Search for the cell housing the specified text and yield its (X, Y) center coordinate. 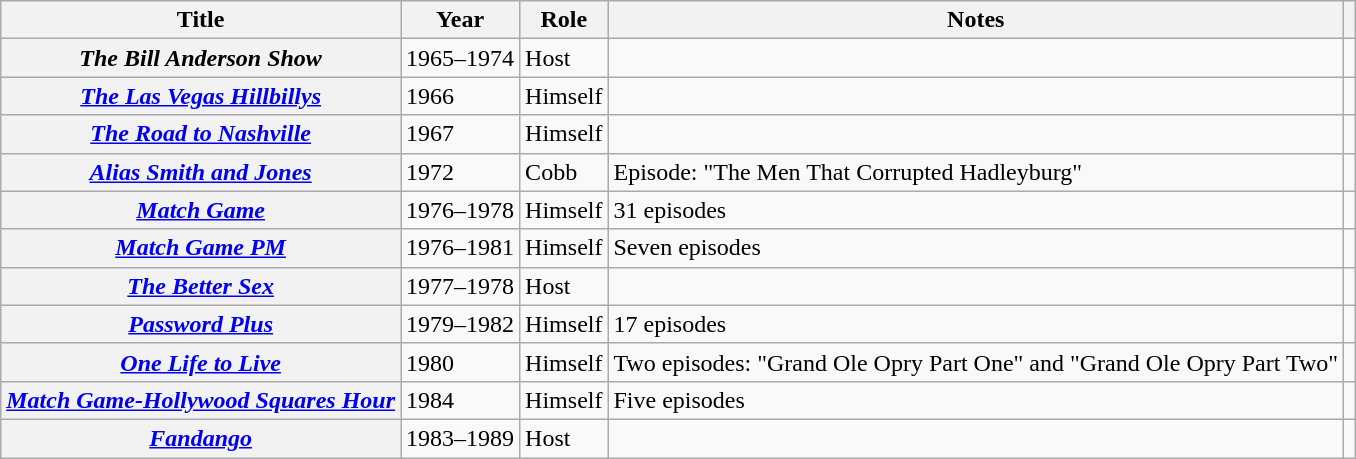
1967 (460, 134)
Role (564, 20)
Title (201, 20)
Five episodes (976, 400)
Year (460, 20)
1976–1981 (460, 248)
Match Game (201, 210)
Password Plus (201, 324)
The Better Sex (201, 286)
17 episodes (976, 324)
Fandango (201, 438)
Match Game PM (201, 248)
Two episodes: "Grand Ole Opry Part One" and "Grand Ole Opry Part Two" (976, 362)
Notes (976, 20)
The Las Vegas Hillbillys (201, 96)
31 episodes (976, 210)
Seven episodes (976, 248)
Alias Smith and Jones (201, 172)
1980 (460, 362)
1983–1989 (460, 438)
1976–1978 (460, 210)
1979–1982 (460, 324)
Match Game-Hollywood Squares Hour (201, 400)
1965–1974 (460, 58)
1977–1978 (460, 286)
One Life to Live (201, 362)
1972 (460, 172)
The Bill Anderson Show (201, 58)
Episode: "The Men That Corrupted Hadleyburg" (976, 172)
1984 (460, 400)
Cobb (564, 172)
The Road to Nashville (201, 134)
1966 (460, 96)
